Find where the given text appears and provide that cell's center as [x, y] coordinate. 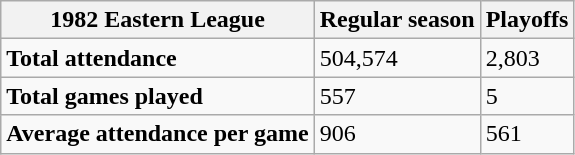
561 [527, 134]
Total attendance [158, 58]
557 [397, 96]
Regular season [397, 20]
504,574 [397, 58]
5 [527, 96]
Playoffs [527, 20]
Total games played [158, 96]
1982 Eastern League [158, 20]
906 [397, 134]
Average attendance per game [158, 134]
2,803 [527, 58]
